Determine the [x, y] coordinate at the center of the cell enclosing the given text.  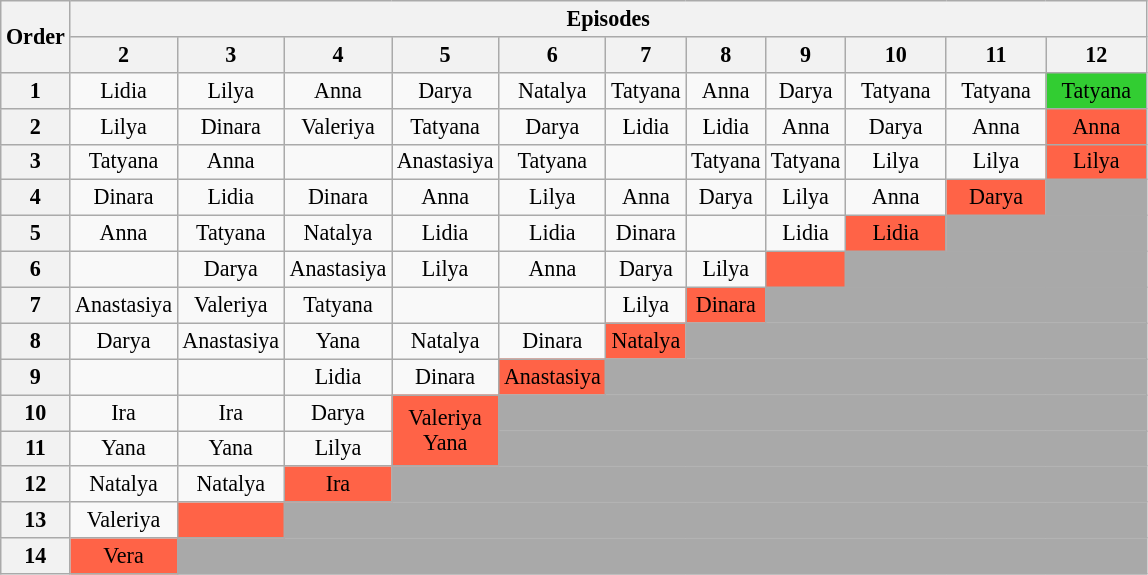
Vera [124, 556]
Order [36, 36]
ValeriyaYana [446, 430]
14 [36, 556]
Episodes [608, 18]
1 [36, 90]
13 [36, 520]
